Capture the cell that displays the provided text and extract its [X, Y] central coordinate. 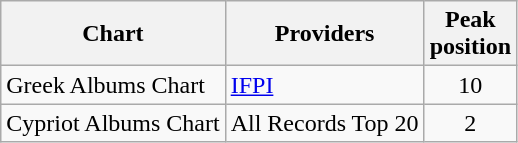
All Records Top 20 [324, 123]
Greek Albums Chart [113, 85]
10 [470, 85]
Cypriot Albums Chart [113, 123]
2 [470, 123]
Providers [324, 34]
Peakposition [470, 34]
Chart [113, 34]
IFPI [324, 85]
